Return (x, y) of the center of cell containing provided text 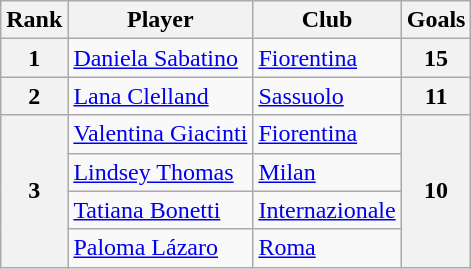
Internazionale (327, 210)
3 (34, 191)
Valentina Giacinti (160, 134)
15 (436, 58)
Paloma Lázaro (160, 248)
Club (327, 20)
Lindsey Thomas (160, 172)
11 (436, 96)
Roma (327, 248)
Goals (436, 20)
Daniela Sabatino (160, 58)
2 (34, 96)
Tatiana Bonetti (160, 210)
Player (160, 20)
Sassuolo (327, 96)
Milan (327, 172)
Lana Clelland (160, 96)
1 (34, 58)
Rank (34, 20)
10 (436, 191)
